From the cell containing the given text, extract its center point as (X, Y) coordinate. 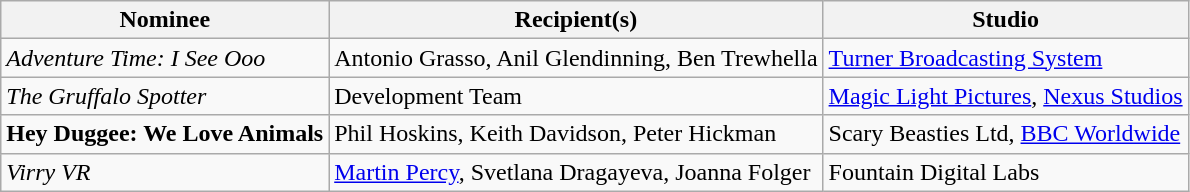
Recipient(s) (576, 20)
Magic Light Pictures, Nexus Studios (1006, 96)
Nominee (165, 20)
Virry VR (165, 172)
Turner Broadcasting System (1006, 58)
Adventure Time: I See Ooo (165, 58)
Fountain Digital Labs (1006, 172)
The Gruffalo Spotter (165, 96)
Studio (1006, 20)
Martin Percy, Svetlana Dragayeva, Joanna Folger (576, 172)
Phil Hoskins, Keith Davidson, Peter Hickman (576, 134)
Antonio Grasso, Anil Glendinning, Ben Trewhella (576, 58)
Development Team (576, 96)
Scary Beasties Ltd, BBC Worldwide (1006, 134)
Hey Duggee: We Love Animals (165, 134)
